Identify which cell holds the provided text, then report its [X, Y] central coordinate. 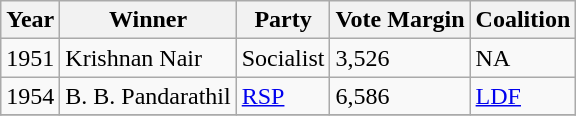
1951 [30, 58]
6,586 [400, 96]
Party [283, 20]
3,526 [400, 58]
B. B. Pandarathil [148, 96]
Vote Margin [400, 20]
1954 [30, 96]
Krishnan Nair [148, 58]
Coalition [523, 20]
Year [30, 20]
Socialist [283, 58]
NA [523, 58]
LDF [523, 96]
Winner [148, 20]
RSP [283, 96]
